From the cell containing the given text, extract its center point as [x, y] coordinate. 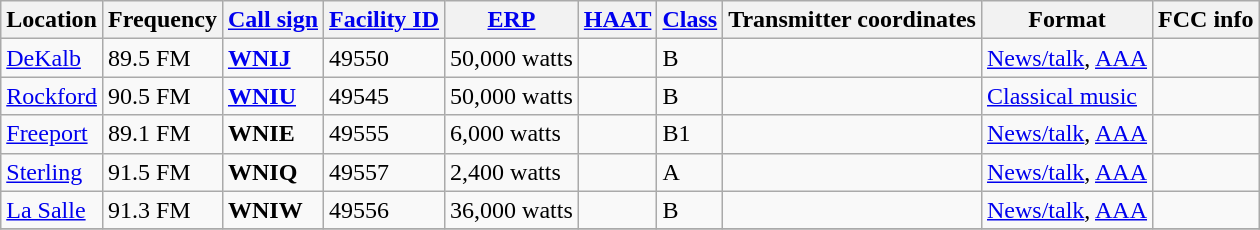
Freeport [52, 134]
49545 [384, 96]
2,400 watts [512, 172]
La Salle [52, 210]
49556 [384, 210]
Format [1066, 20]
49557 [384, 172]
WNIE [272, 134]
A [690, 172]
91.5 FM [162, 172]
WNIW [272, 210]
36,000 watts [512, 210]
49550 [384, 58]
B1 [690, 134]
WNIU [272, 96]
Sterling [52, 172]
49555 [384, 134]
89.5 FM [162, 58]
Rockford [52, 96]
Location [52, 20]
WNIQ [272, 172]
HAAT [618, 20]
Frequency [162, 20]
91.3 FM [162, 210]
Transmitter coordinates [852, 20]
Class [690, 20]
90.5 FM [162, 96]
6,000 watts [512, 134]
WNIJ [272, 58]
DeKalb [52, 58]
ERP [512, 20]
89.1 FM [162, 134]
Call sign [272, 20]
Facility ID [384, 20]
Classical music [1066, 96]
FCC info [1206, 20]
